Capture the cell that displays the provided text and extract its (x, y) central coordinate. 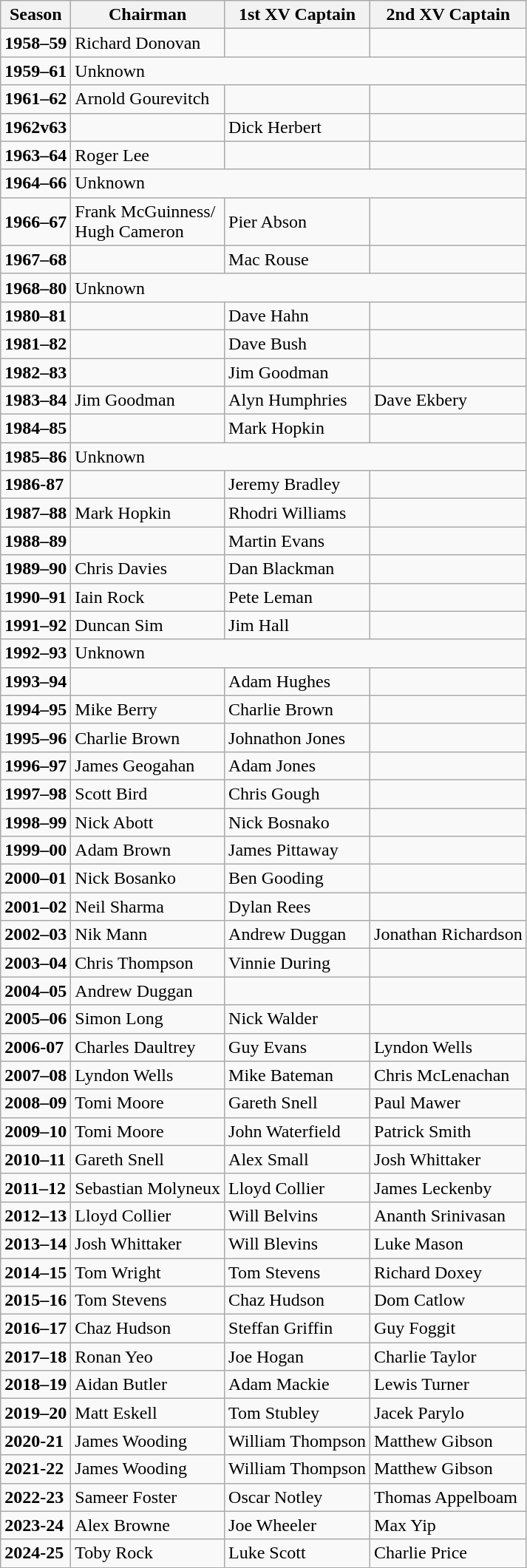
Jonathan Richardson (449, 935)
Richard Doxey (449, 1272)
James Geogahan (148, 766)
Martin Evans (297, 541)
2022-23 (35, 1497)
Toby Rock (148, 1553)
1962v63 (35, 127)
2000–01 (35, 879)
1995–96 (35, 737)
Steffan Griffin (297, 1329)
Dylan Rees (297, 907)
1983–84 (35, 400)
Oscar Notley (297, 1497)
Chairman (148, 15)
1967–68 (35, 259)
2024-25 (35, 1553)
Adam Jones (297, 766)
1984–85 (35, 429)
Adam Brown (148, 851)
Joe Hogan (297, 1357)
1997–98 (35, 794)
Nick Abott (148, 822)
1958–59 (35, 43)
Paul Mawer (449, 1103)
2014–15 (35, 1272)
Pier Abson (297, 222)
Sebastian Molyneux (148, 1187)
Jacek Parylo (449, 1413)
1986-87 (35, 485)
2023-24 (35, 1525)
1992–93 (35, 653)
Luke Mason (449, 1244)
1985–86 (35, 457)
Dom Catlow (449, 1301)
James Pittaway (297, 851)
2005–06 (35, 1019)
2009–10 (35, 1131)
Charlie Taylor (449, 1357)
2006-07 (35, 1047)
John Waterfield (297, 1131)
Arnold Gourevitch (148, 99)
Max Yip (449, 1525)
2004–05 (35, 991)
Mike Bateman (297, 1075)
Roger Lee (148, 155)
Dick Herbert (297, 127)
Guy Evans (297, 1047)
Frank McGuinness/Hugh Cameron (148, 222)
Lewis Turner (449, 1385)
2012–13 (35, 1216)
1991–92 (35, 625)
Nick Bosanko (148, 879)
Chris McLenachan (449, 1075)
Nick Bosnako (297, 822)
2018–19 (35, 1385)
Nick Walder (297, 1019)
2nd XV Captain (449, 15)
Adam Hughes (297, 681)
1966–67 (35, 222)
Simon Long (148, 1019)
1968–80 (35, 287)
James Leckenby (449, 1187)
Will Belvins (297, 1216)
2003–04 (35, 963)
Dave Ekbery (449, 400)
Patrick Smith (449, 1131)
2019–20 (35, 1413)
Will Blevins (297, 1244)
Dan Blackman (297, 569)
Joe Wheeler (297, 1525)
Scott Bird (148, 794)
Charles Daultrey (148, 1047)
Ananth Srinivasan (449, 1216)
1998–99 (35, 822)
Tom Wright (148, 1272)
Pete Leman (297, 597)
1987–88 (35, 513)
1981–82 (35, 344)
1963–64 (35, 155)
1990–91 (35, 597)
1988–89 (35, 541)
2011–12 (35, 1187)
1994–95 (35, 709)
Vinnie During (297, 963)
Charlie Price (449, 1553)
1961–62 (35, 99)
1989–90 (35, 569)
Jeremy Bradley (297, 485)
Dave Bush (297, 344)
Alyn Humphries (297, 400)
Sameer Foster (148, 1497)
2017–18 (35, 1357)
2008–09 (35, 1103)
2001–02 (35, 907)
1999–00 (35, 851)
2002–03 (35, 935)
1959–61 (35, 71)
Aidan Butler (148, 1385)
1980–81 (35, 316)
Jim Hall (297, 625)
Rhodri Williams (297, 513)
Alex Browne (148, 1525)
Chris Davies (148, 569)
Matt Eskell (148, 1413)
2021-22 (35, 1469)
1964–66 (35, 183)
Adam Mackie (297, 1385)
Mike Berry (148, 709)
2013–14 (35, 1244)
1993–94 (35, 681)
1st XV Captain (297, 15)
Mac Rouse (297, 259)
2020-21 (35, 1441)
Chris Gough (297, 794)
2010–11 (35, 1159)
Alex Small (297, 1159)
Ronan Yeo (148, 1357)
Nik Mann (148, 935)
Iain Rock (148, 597)
Richard Donovan (148, 43)
2015–16 (35, 1301)
Thomas Appelboam (449, 1497)
2007–08 (35, 1075)
Chris Thompson (148, 963)
Tom Stubley (297, 1413)
1982–83 (35, 372)
Guy Foggit (449, 1329)
2016–17 (35, 1329)
Ben Gooding (297, 879)
Johnathon Jones (297, 737)
Season (35, 15)
Luke Scott (297, 1553)
1996–97 (35, 766)
Duncan Sim (148, 625)
Dave Hahn (297, 316)
Neil Sharma (148, 907)
